Identify which cell holds the provided text, then report its [x, y] central coordinate. 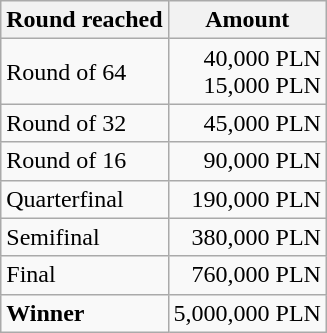
Semifinal [84, 237]
Round of 64 [84, 72]
Round reached [84, 20]
Amount [247, 20]
Quarterfinal [84, 199]
760,000 PLN [247, 275]
Final [84, 275]
5,000,000 PLN [247, 313]
45,000 PLN [247, 123]
380,000 PLN [247, 237]
Winner [84, 313]
90,000 PLN [247, 161]
Round of 32 [84, 123]
190,000 PLN [247, 199]
Round of 16 [84, 161]
40,000 PLN 15,000 PLN [247, 72]
